Pinpoint the cell where the given text exists, returning its (x, y) midpoint coordinate. 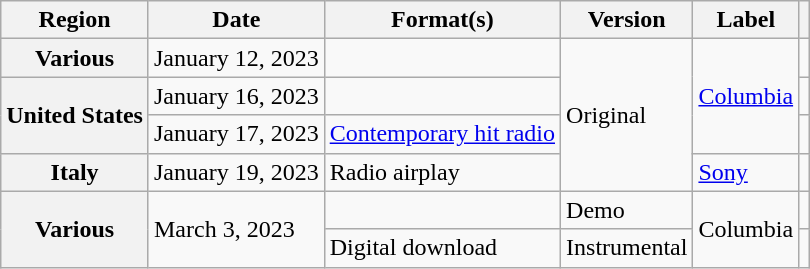
Contemporary hit radio (442, 134)
Version (627, 20)
Format(s) (442, 20)
March 3, 2023 (236, 229)
Original (627, 115)
United States (75, 115)
Date (236, 20)
Sony (746, 172)
January 12, 2023 (236, 58)
January 17, 2023 (236, 134)
Instrumental (627, 248)
January 16, 2023 (236, 96)
Radio airplay (442, 172)
Label (746, 20)
Digital download (442, 248)
Demo (627, 210)
Italy (75, 172)
January 19, 2023 (236, 172)
Region (75, 20)
